Extract the [X, Y] coordinate from the center of the cell holding the provided text.  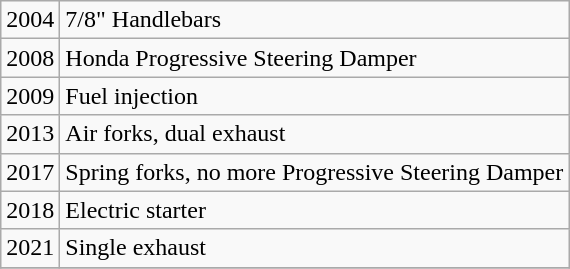
2021 [30, 248]
2018 [30, 210]
Spring forks, no more Progressive Steering Damper [314, 172]
Air forks, dual exhaust [314, 134]
2009 [30, 96]
2008 [30, 58]
Single exhaust [314, 248]
2004 [30, 20]
Electric starter [314, 210]
Honda Progressive Steering Damper [314, 58]
2017 [30, 172]
Fuel injection [314, 96]
2013 [30, 134]
7/8" Handlebars [314, 20]
